Return the (x, y) coordinate for the center point of the cell that contains the specified text.  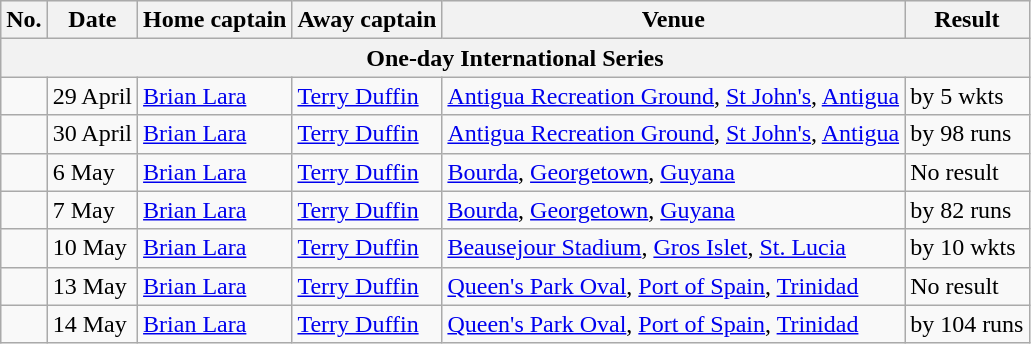
No. (24, 20)
29 April (92, 96)
6 May (92, 172)
Away captain (367, 20)
One-day International Series (515, 58)
by 10 wkts (967, 248)
14 May (92, 324)
Venue (674, 20)
Result (967, 20)
7 May (92, 210)
Home captain (215, 20)
Date (92, 20)
by 82 runs (967, 210)
13 May (92, 286)
by 5 wkts (967, 96)
Beausejour Stadium, Gros Islet, St. Lucia (674, 248)
by 104 runs (967, 324)
30 April (92, 134)
by 98 runs (967, 134)
10 May (92, 248)
